From the cell containing the given text, extract its center point as [x, y] coordinate. 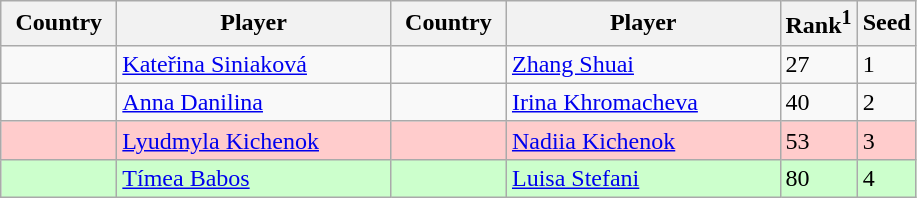
Tímea Babos [254, 178]
2 [886, 102]
Nadiia Kichenok [643, 140]
Kateřina Siniaková [254, 64]
Luisa Stefani [643, 178]
4 [886, 178]
Anna Danilina [254, 102]
3 [886, 140]
Lyudmyla Kichenok [254, 140]
Rank1 [818, 24]
27 [818, 64]
53 [818, 140]
80 [818, 178]
1 [886, 64]
Irina Khromacheva [643, 102]
40 [818, 102]
Seed [886, 24]
Zhang Shuai [643, 64]
